Return the (X, Y) coordinate for the center point of the cell that contains the specified text.  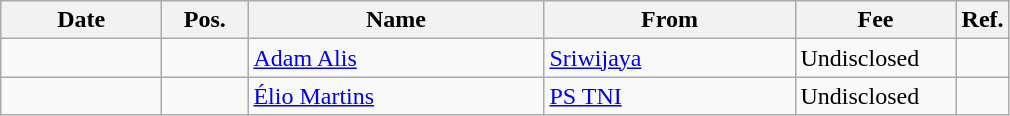
Élio Martins (396, 96)
Ref. (982, 20)
Adam Alis (396, 58)
Sriwijaya (670, 58)
Name (396, 20)
Pos. (205, 20)
Date (82, 20)
From (670, 20)
PS TNI (670, 96)
Fee (876, 20)
